Detect which cell encompasses the target text, then output its [x, y] center coordinate. 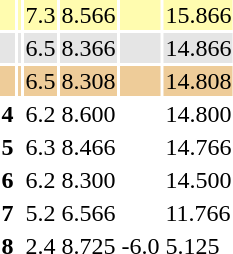
7 [8, 213]
14.766 [198, 147]
6.3 [40, 147]
6.566 [88, 213]
6 [8, 180]
8.600 [88, 114]
7.3 [40, 15]
4 [8, 114]
14.500 [198, 180]
14.808 [198, 81]
15.866 [198, 15]
8.366 [88, 48]
5.2 [40, 213]
8.300 [88, 180]
5 [8, 147]
8.308 [88, 81]
14.866 [198, 48]
8.566 [88, 15]
14.800 [198, 114]
11.766 [198, 213]
8.466 [88, 147]
